Find where the given text appears and provide that cell's center as [x, y] coordinate. 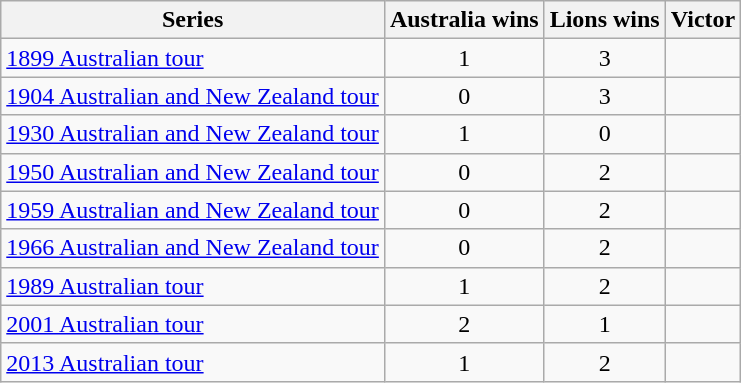
2001 Australian tour [193, 324]
1930 Australian and New Zealand tour [193, 134]
1959 Australian and New Zealand tour [193, 210]
1950 Australian and New Zealand tour [193, 172]
1899 Australian tour [193, 58]
2013 Australian tour [193, 362]
1989 Australian tour [193, 286]
1904 Australian and New Zealand tour [193, 96]
Series [193, 20]
Lions wins [604, 20]
1966 Australian and New Zealand tour [193, 248]
Australia wins [464, 20]
Victor [702, 20]
